Return the [x, y] coordinate for the center point of the cell that contains the specified text.  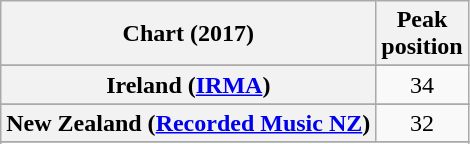
34 [422, 85]
32 [422, 123]
Chart (2017) [188, 34]
Peak position [422, 34]
New Zealand (Recorded Music NZ) [188, 123]
Ireland (IRMA) [188, 85]
